Capture the cell that displays the provided text and extract its [x, y] central coordinate. 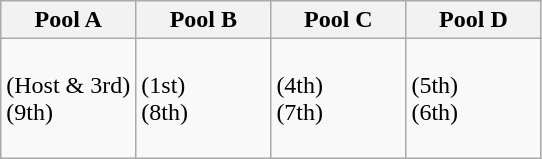
(Host & 3rd) (9th) [68, 98]
Pool C [338, 20]
(1st) (8th) [204, 98]
Pool D [474, 20]
Pool B [204, 20]
(5th) (6th) [474, 98]
Pool A [68, 20]
(4th) (7th) [338, 98]
